Detect which cell encompasses the target text, then output its (X, Y) center coordinate. 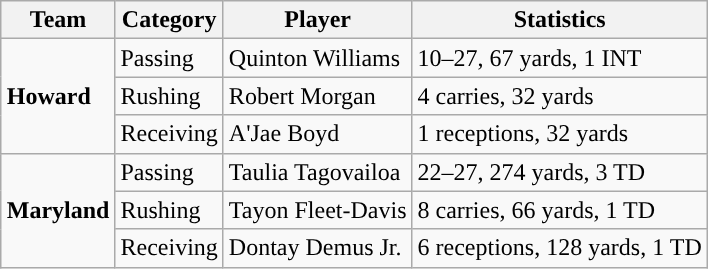
Statistics (560, 20)
Player (318, 20)
6 receptions, 128 yards, 1 TD (560, 248)
Tayon Fleet-Davis (318, 210)
8 carries, 66 yards, 1 TD (560, 210)
22–27, 274 yards, 3 TD (560, 172)
4 carries, 32 yards (560, 96)
Robert Morgan (318, 96)
10–27, 67 yards, 1 INT (560, 58)
Dontay Demus Jr. (318, 248)
Team (58, 20)
Category (169, 20)
Howard (58, 96)
Quinton Williams (318, 58)
Maryland (58, 210)
A'Jae Boyd (318, 134)
Taulia Tagovailoa (318, 172)
1 receptions, 32 yards (560, 134)
